Return [X, Y] of the center of cell containing provided text 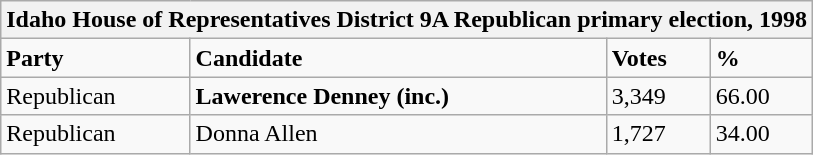
Donna Allen [398, 134]
Votes [658, 58]
34.00 [761, 134]
Party [96, 58]
Lawerence Denney (inc.) [398, 96]
Candidate [398, 58]
Idaho House of Representatives District 9A Republican primary election, 1998 [407, 20]
66.00 [761, 96]
3,349 [658, 96]
% [761, 58]
1,727 [658, 134]
